Extract the (X, Y) coordinate from the center of the cell holding the provided text.  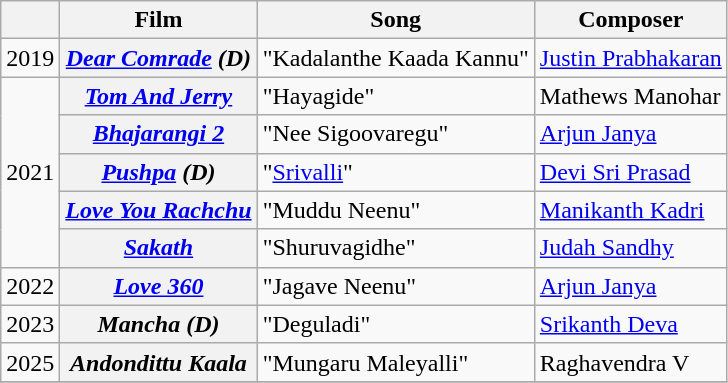
2021 (30, 172)
Justin Prabhakaran (630, 58)
Bhajarangi 2 (158, 134)
Devi Sri Prasad (630, 172)
Tom And Jerry (158, 96)
Love You Rachchu (158, 210)
Manikanth Kadri (630, 210)
"Nee Sigoovaregu" (396, 134)
Song (396, 20)
Mathews Manohar (630, 96)
"Jagave Neenu" (396, 286)
2019 (30, 58)
"Muddu Neenu" (396, 210)
Andondittu Kaala (158, 362)
Raghavendra V (630, 362)
Pushpa (D) (158, 172)
"Mungaru Maleyalli" (396, 362)
2022 (30, 286)
Sakath (158, 248)
Dear Comrade (D) (158, 58)
"Hayagide" (396, 96)
"Kadalanthe Kaada Kannu" (396, 58)
2025 (30, 362)
"Shuruvagidhe" (396, 248)
Love 360 (158, 286)
Composer (630, 20)
Srikanth Deva (630, 324)
2023 (30, 324)
Film (158, 20)
Judah Sandhy (630, 248)
"Srivalli" (396, 172)
"Deguladi" (396, 324)
Mancha (D) (158, 324)
